From the cell containing the given text, extract its center point as [x, y] coordinate. 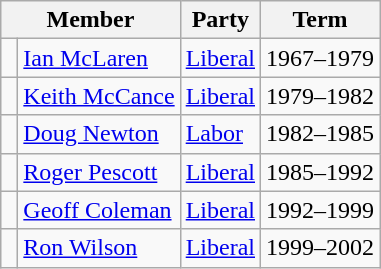
1967–1979 [320, 58]
Ian McLaren [99, 58]
Labor [220, 134]
1992–1999 [320, 210]
1979–1982 [320, 96]
Geoff Coleman [99, 210]
Roger Pescott [99, 172]
Keith McCance [99, 96]
Ron Wilson [99, 248]
Doug Newton [99, 134]
Member [90, 20]
Term [320, 20]
Party [220, 20]
1982–1985 [320, 134]
1985–1992 [320, 172]
1999–2002 [320, 248]
